Output the (x, y) coordinate of the center of the cell containing the given text.  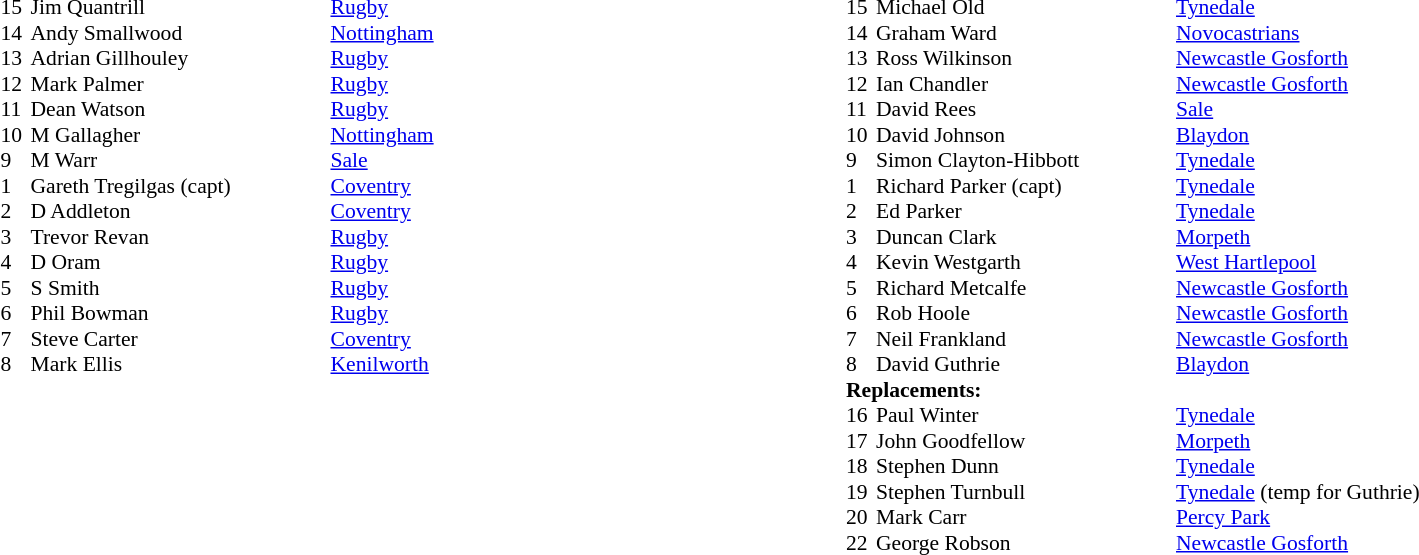
D Addleton (180, 211)
Richard Parker (capt) (1026, 186)
Ed Parker (1026, 211)
Graham Ward (1026, 33)
Paul Winter (1026, 415)
Adrian Gillhouley (180, 59)
Neil Frankland (1026, 339)
D Oram (180, 263)
Phil Bowman (180, 313)
Mark Carr (1026, 517)
Stephen Dunn (1026, 467)
16 (861, 415)
Stephen Turnbull (1026, 492)
Mark Palmer (180, 84)
Gareth Tregilgas (capt) (180, 186)
17 (861, 441)
John Goodfellow (1026, 441)
Ian Chandler (1026, 84)
Duncan Clark (1026, 237)
Dean Watson (180, 109)
David Guthrie (1026, 365)
19 (861, 492)
Andy Smallwood (180, 33)
20 (861, 517)
Kenilworth (382, 365)
Steve Carter (180, 339)
Kevin Westgarth (1026, 263)
Mark Ellis (180, 365)
Sale (382, 161)
David Rees (1026, 109)
Ross Wilkinson (1026, 59)
Trevor Revan (180, 237)
S Smith (180, 288)
M Gallagher (180, 135)
David Johnson (1026, 135)
Rob Hoole (1026, 313)
18 (861, 467)
Richard Metcalfe (1026, 288)
M Warr (180, 161)
Simon Clayton-Hibbott (1026, 161)
